Return the (X, Y) coordinate for the center point of the cell that contains the specified text.  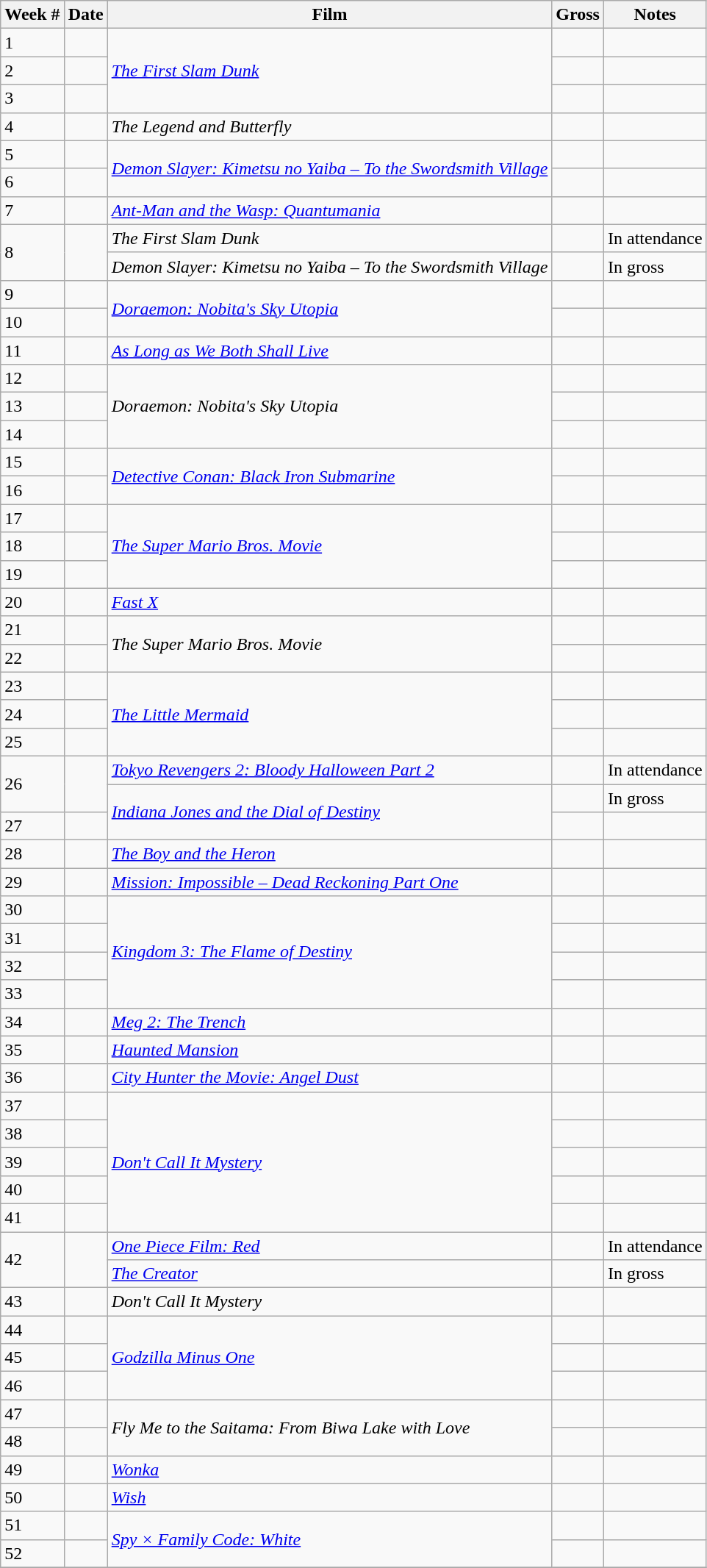
39 (32, 1161)
The Little Mermaid (329, 714)
2 (32, 71)
34 (32, 1022)
4 (32, 126)
10 (32, 322)
Meg 2: The Trench (329, 1022)
20 (32, 602)
24 (32, 714)
Date (85, 15)
22 (32, 658)
15 (32, 462)
17 (32, 518)
44 (32, 1330)
32 (32, 966)
14 (32, 434)
30 (32, 910)
Ant-Man and the Wasp: Quantumania (329, 210)
Fly Me to the Saitama: From Biwa Lake with Love (329, 1428)
40 (32, 1189)
19 (32, 574)
26 (32, 784)
47 (32, 1414)
52 (32, 1553)
One Piece Film: Red (329, 1246)
Godzilla Minus One (329, 1358)
6 (32, 182)
12 (32, 379)
48 (32, 1442)
1 (32, 43)
Haunted Mansion (329, 1050)
13 (32, 407)
38 (32, 1134)
49 (32, 1469)
11 (32, 351)
45 (32, 1358)
50 (32, 1497)
21 (32, 630)
46 (32, 1386)
Wonka (329, 1469)
Week # (32, 15)
7 (32, 210)
Fast X (329, 602)
Film (329, 15)
The Creator (329, 1274)
Wish (329, 1497)
9 (32, 294)
16 (32, 490)
As Long as We Both Shall Live (329, 351)
27 (32, 826)
41 (32, 1217)
5 (32, 154)
8 (32, 252)
31 (32, 938)
43 (32, 1302)
23 (32, 686)
Kingdom 3: The Flame of Destiny (329, 952)
Detective Conan: Black Iron Submarine (329, 476)
36 (32, 1078)
Gross (578, 15)
Indiana Jones and the Dial of Destiny (329, 812)
33 (32, 994)
25 (32, 742)
37 (32, 1106)
Mission: Impossible – Dead Reckoning Part One (329, 882)
The Legend and Butterfly (329, 126)
18 (32, 546)
28 (32, 854)
3 (32, 99)
42 (32, 1260)
City Hunter the Movie: Angel Dust (329, 1078)
29 (32, 882)
Tokyo Revengers 2: Bloody Halloween Part 2 (329, 770)
The Boy and the Heron (329, 854)
Spy × Family Code: White (329, 1539)
35 (32, 1050)
Notes (655, 15)
51 (32, 1525)
